Pinpoint the cell where the given text exists, returning its [x, y] midpoint coordinate. 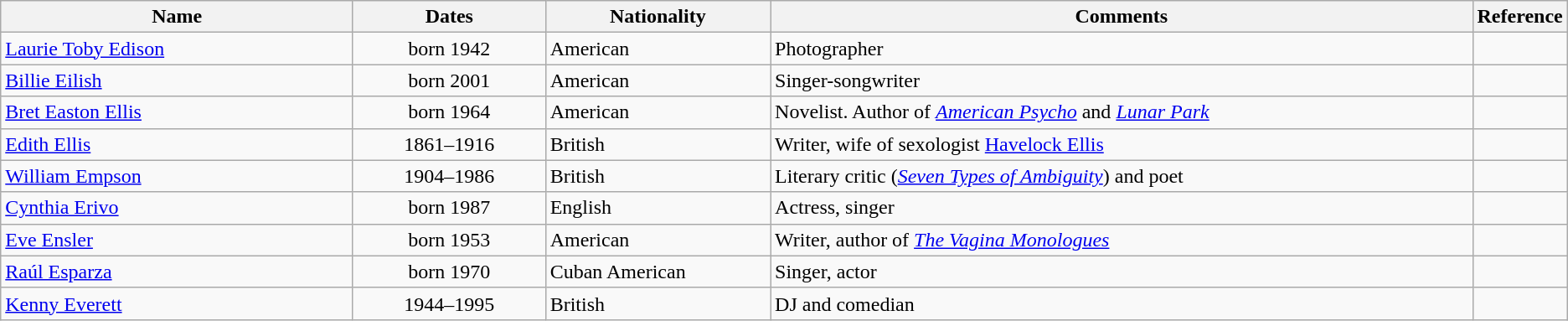
Edith Ellis [178, 144]
Laurie Toby Edison [178, 49]
Photographer [1122, 49]
Nationality [658, 17]
Eve Ensler [178, 240]
English [658, 208]
Singer-songwriter [1122, 80]
Novelist. Author of American Psycho and Lunar Park [1122, 112]
born 1970 [449, 272]
DJ and comedian [1122, 303]
born 2001 [449, 80]
1904–1986 [449, 176]
William Empson [178, 176]
Singer, actor [1122, 272]
Kenny Everett [178, 303]
born 1953 [449, 240]
Dates [449, 17]
Name [178, 17]
Literary critic (Seven Types of Ambiguity) and poet [1122, 176]
Comments [1122, 17]
Cuban American [658, 272]
Writer, wife of sexologist Havelock Ellis [1122, 144]
Billie Eilish [178, 80]
Cynthia Erivo [178, 208]
Actress, singer [1122, 208]
Reference [1519, 17]
1944–1995 [449, 303]
born 1964 [449, 112]
Writer, author of The Vagina Monologues [1122, 240]
Bret Easton Ellis [178, 112]
born 1942 [449, 49]
1861–1916 [449, 144]
born 1987 [449, 208]
Raúl Esparza [178, 272]
